Return the [X, Y] coordinate for the center point of the cell that contains the specified text.  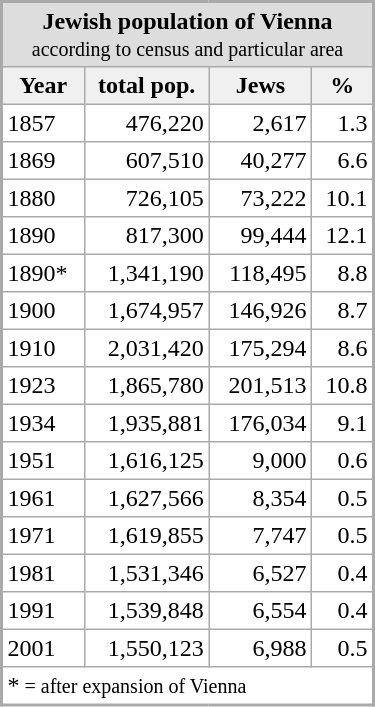
8,354 [260, 498]
8.6 [343, 348]
1,531,346 [146, 573]
1,619,855 [146, 536]
1934 [44, 423]
1,616,125 [146, 461]
1,674,957 [146, 311]
1961 [44, 498]
1890 [44, 236]
6.6 [343, 161]
0.6 [343, 461]
1,935,881 [146, 423]
1951 [44, 461]
* = after expansion of Vienna [188, 686]
146,926 [260, 311]
10.8 [343, 386]
Jews [260, 86]
1981 [44, 573]
6,988 [260, 648]
817,300 [146, 236]
175,294 [260, 348]
8.7 [343, 311]
9,000 [260, 461]
1,627,566 [146, 498]
1,550,123 [146, 648]
1,539,848 [146, 611]
1971 [44, 536]
726,105 [146, 198]
12.1 [343, 236]
607,510 [146, 161]
total pop. [146, 86]
1880 [44, 198]
1890* [44, 273]
476,220 [146, 123]
99,444 [260, 236]
1869 [44, 161]
2,617 [260, 123]
1,341,190 [146, 273]
118,495 [260, 273]
1.3 [343, 123]
9.1 [343, 423]
176,034 [260, 423]
1857 [44, 123]
10.1 [343, 198]
% [343, 86]
2001 [44, 648]
8.8 [343, 273]
40,277 [260, 161]
1991 [44, 611]
6,554 [260, 611]
Year [44, 86]
201,513 [260, 386]
2,031,420 [146, 348]
1,865,780 [146, 386]
7,747 [260, 536]
6,527 [260, 573]
1900 [44, 311]
1923 [44, 386]
73,222 [260, 198]
1910 [44, 348]
Jewish population of Viennaaccording to census and particular area [188, 34]
